Locate the cell with the specified text and output its [X, Y] center coordinate. 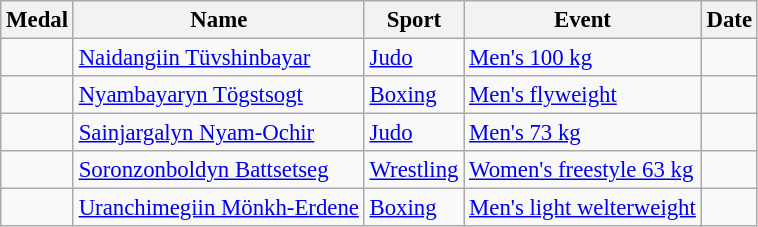
Sainjargalyn Nyam-Ochir [218, 133]
Medal [38, 20]
Uranchimegiin Mönkh-Erdene [218, 208]
Name [218, 20]
Women's freestyle 63 kg [582, 170]
Wrestling [414, 170]
Men's flyweight [582, 95]
Men's 73 kg [582, 133]
Date [729, 20]
Men's light welterweight [582, 208]
Naidangiin Tüvshinbayar [218, 58]
Event [582, 20]
Nyambayaryn Tögstsogt [218, 95]
Sport [414, 20]
Soronzonboldyn Battsetseg [218, 170]
Men's 100 kg [582, 58]
